Search for the cell housing the specified text and yield its (x, y) center coordinate. 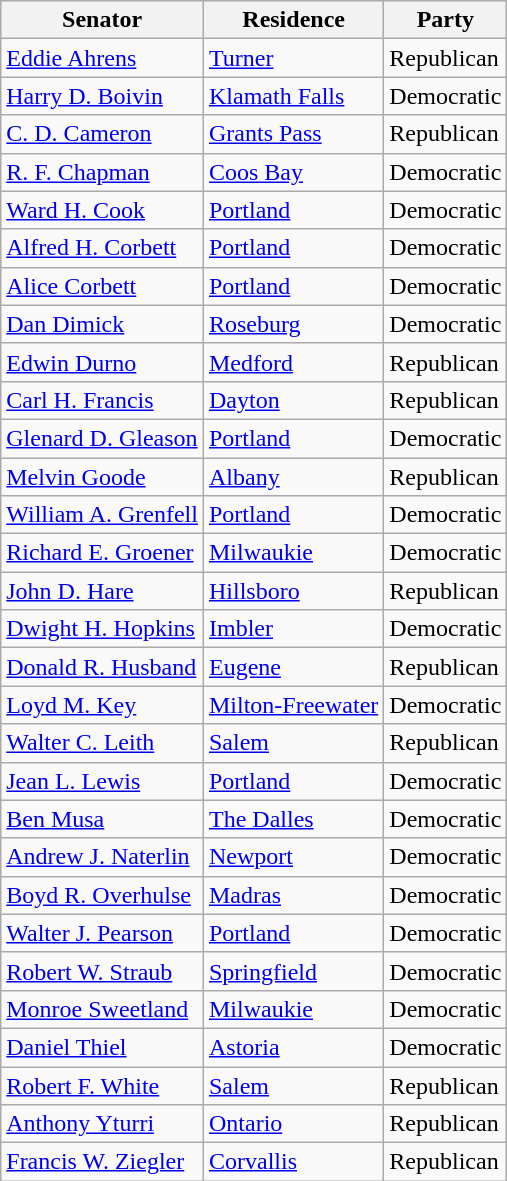
Daniel Thiel (102, 1047)
Hillsboro (293, 591)
Richard E. Groener (102, 553)
C. D. Cameron (102, 134)
Alice Corbett (102, 286)
Robert F. White (102, 1085)
Harry D. Boivin (102, 96)
Roseburg (293, 324)
William A. Grenfell (102, 515)
Milton-Freewater (293, 705)
Loyd M. Key (102, 705)
John D. Hare (102, 591)
Carl H. Francis (102, 400)
The Dalles (293, 819)
Coos Bay (293, 172)
Dan Dimick (102, 324)
Melvin Goode (102, 477)
Party (446, 20)
Edwin Durno (102, 362)
Ontario (293, 1124)
R. F. Chapman (102, 172)
Medford (293, 362)
Walter J. Pearson (102, 933)
Walter C. Leith (102, 743)
Imbler (293, 629)
Ward H. Cook (102, 210)
Springfield (293, 971)
Ben Musa (102, 819)
Eddie Ahrens (102, 58)
Turner (293, 58)
Dayton (293, 400)
Monroe Sweetland (102, 1009)
Corvallis (293, 1162)
Grants Pass (293, 134)
Residence (293, 20)
Dwight H. Hopkins (102, 629)
Anthony Yturri (102, 1124)
Alfred H. Corbett (102, 248)
Boyd R. Overhulse (102, 895)
Jean L. Lewis (102, 781)
Albany (293, 477)
Robert W. Straub (102, 971)
Glenard D. Gleason (102, 438)
Senator (102, 20)
Madras (293, 895)
Francis W. Ziegler (102, 1162)
Astoria (293, 1047)
Eugene (293, 667)
Newport (293, 857)
Klamath Falls (293, 96)
Andrew J. Naterlin (102, 857)
Donald R. Husband (102, 667)
